Scan for the cell matching the given text and deliver its [x, y] coordinate at center. 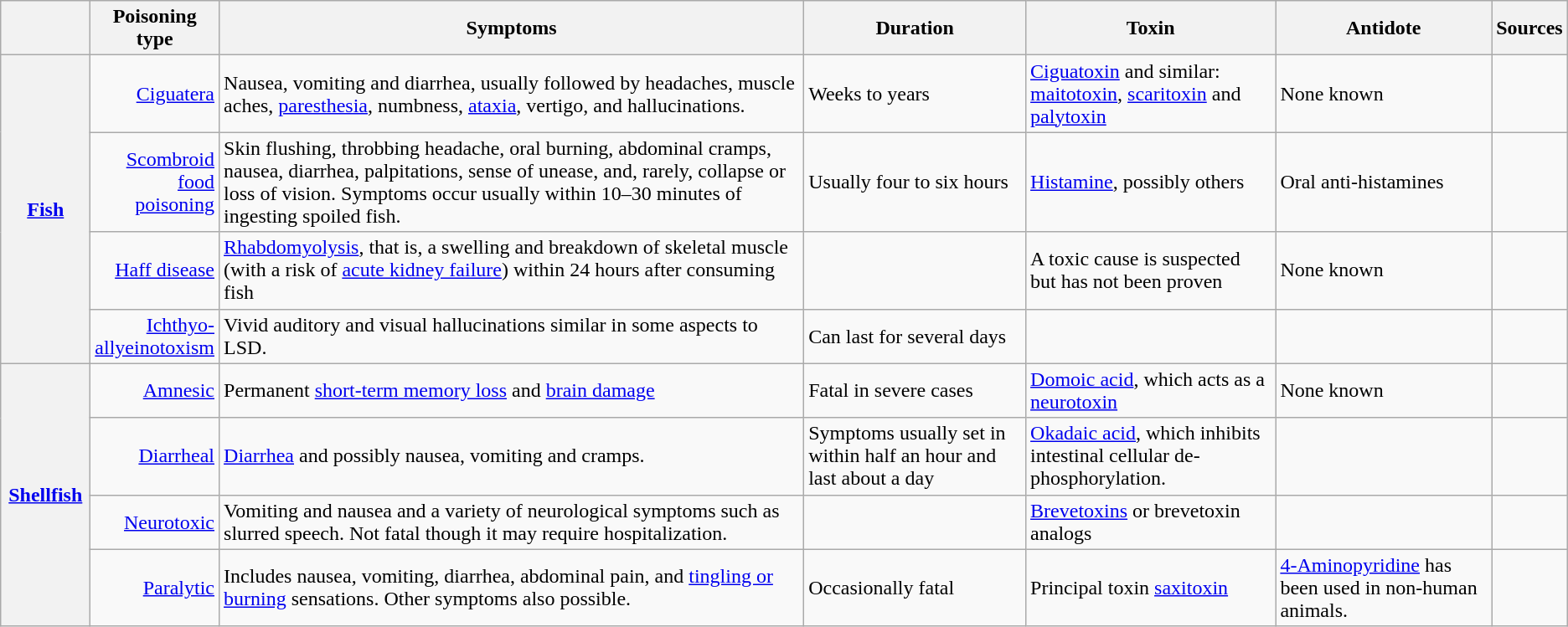
Ciguatoxin and similar: maitotoxin, scaritoxin and palytoxin [1151, 94]
Usually four to six hours [915, 182]
Toxin [1151, 28]
Histamine, possibly others [1151, 182]
Duration [915, 28]
Antidote [1384, 28]
Symptoms usually set in within half an hour and last about a day [915, 456]
Brevetoxins or brevetoxin analogs [1151, 522]
Neurotoxic [155, 522]
Occasionally fatal [915, 588]
Sources [1529, 28]
Diarrheal [155, 456]
Symptoms [512, 28]
Principal toxin saxitoxin [1151, 588]
Poisoning type [155, 28]
Permanent short-term memory loss and brain damage [512, 390]
Oral anti-histamines [1384, 182]
Diarrhea and possibly nausea, vomiting and cramps. [512, 456]
Rhabdomyolysis, that is, a swelling and breakdown of skeletal muscle (with a risk of acute kidney failure) within 24 hours after consuming fish [512, 270]
Domoic acid, which acts as a neurotoxin [1151, 390]
A toxic cause is suspected but has not been proven [1151, 270]
Shellfish [45, 495]
Fish [45, 209]
Fatal in severe cases [915, 390]
4-Aminopyridine has been used in non-human animals. [1384, 588]
Weeks to years [915, 94]
Scombroidfoodpoisoning [155, 182]
Ichthyo-allyeinotoxism [155, 337]
Nausea, vomiting and diarrhea, usually followed by headaches, muscle aches, paresthesia, numbness, ataxia, vertigo, and hallucinations. [512, 94]
Amnesic [155, 390]
Paralytic [155, 588]
Haff disease [155, 270]
Includes nausea, vomiting, diarrhea, abdominal pain, and tingling or burning sensations. Other symptoms also possible. [512, 588]
Ciguatera [155, 94]
Can last for several days [915, 337]
Vomiting and nausea and a variety of neurological symptoms such as slurred speech. Not fatal though it may require hospitalization. [512, 522]
Okadaic acid, which inhibits intestinal cellular de-phosphorylation. [1151, 456]
Vivid auditory and visual hallucinations similar in some aspects to LSD. [512, 337]
